Return (x, y) of the center of cell containing provided text 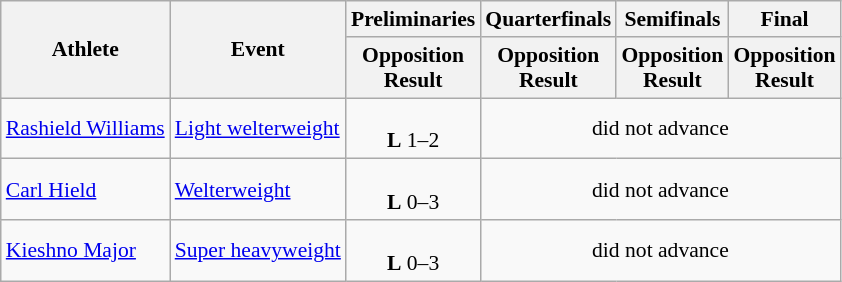
L 1–2 (413, 128)
Rashield Williams (86, 128)
Event (258, 50)
Light welterweight (258, 128)
Semifinals (672, 19)
Kieshno Major (86, 250)
Quarterfinals (548, 19)
Athlete (86, 50)
Super heavyweight (258, 250)
Carl Hield (86, 190)
Welterweight (258, 190)
Preliminaries (413, 19)
Final (784, 19)
